Detect which cell encompasses the target text, then output its (X, Y) center coordinate. 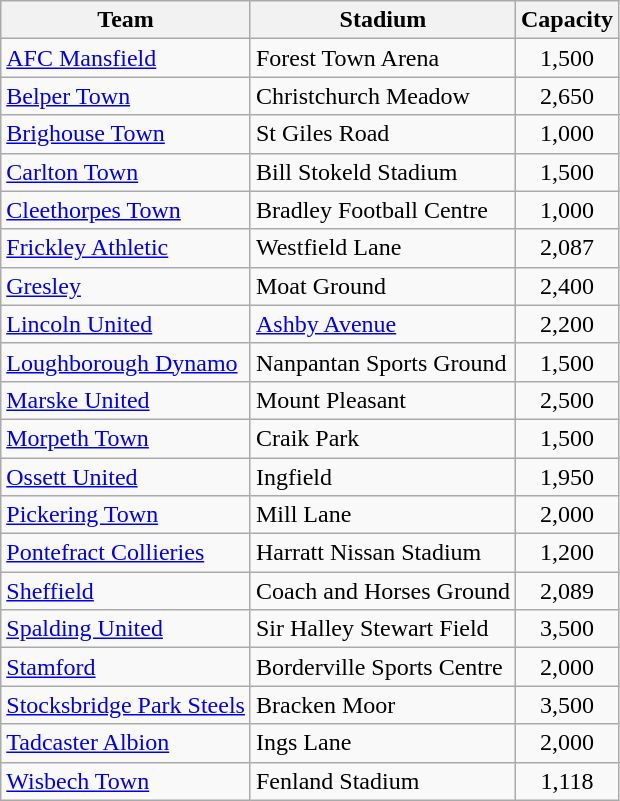
1,200 (566, 553)
Stadium (382, 20)
Spalding United (126, 629)
2,400 (566, 286)
Carlton Town (126, 172)
1,118 (566, 781)
Lincoln United (126, 324)
Bradley Football Centre (382, 210)
Bracken Moor (382, 705)
Gresley (126, 286)
Brighouse Town (126, 134)
Ossett United (126, 477)
Pontefract Collieries (126, 553)
Westfield Lane (382, 248)
Wisbech Town (126, 781)
Fenland Stadium (382, 781)
Ashby Avenue (382, 324)
Forest Town Arena (382, 58)
Stamford (126, 667)
Sheffield (126, 591)
Moat Ground (382, 286)
2,200 (566, 324)
Stocksbridge Park Steels (126, 705)
AFC Mansfield (126, 58)
Team (126, 20)
Mill Lane (382, 515)
Belper Town (126, 96)
1,950 (566, 477)
Harratt Nissan Stadium (382, 553)
Craik Park (382, 438)
Mount Pleasant (382, 400)
Christchurch Meadow (382, 96)
Pickering Town (126, 515)
Tadcaster Albion (126, 743)
Cleethorpes Town (126, 210)
2,650 (566, 96)
Nanpantan Sports Ground (382, 362)
Frickley Athletic (126, 248)
Bill Stokeld Stadium (382, 172)
Borderville Sports Centre (382, 667)
St Giles Road (382, 134)
Morpeth Town (126, 438)
Marske United (126, 400)
Capacity (566, 20)
2,089 (566, 591)
Coach and Horses Ground (382, 591)
2,087 (566, 248)
Sir Halley Stewart Field (382, 629)
Ings Lane (382, 743)
2,500 (566, 400)
Loughborough Dynamo (126, 362)
Ingfield (382, 477)
